Pinpoint the cell where the given text exists, returning its [x, y] midpoint coordinate. 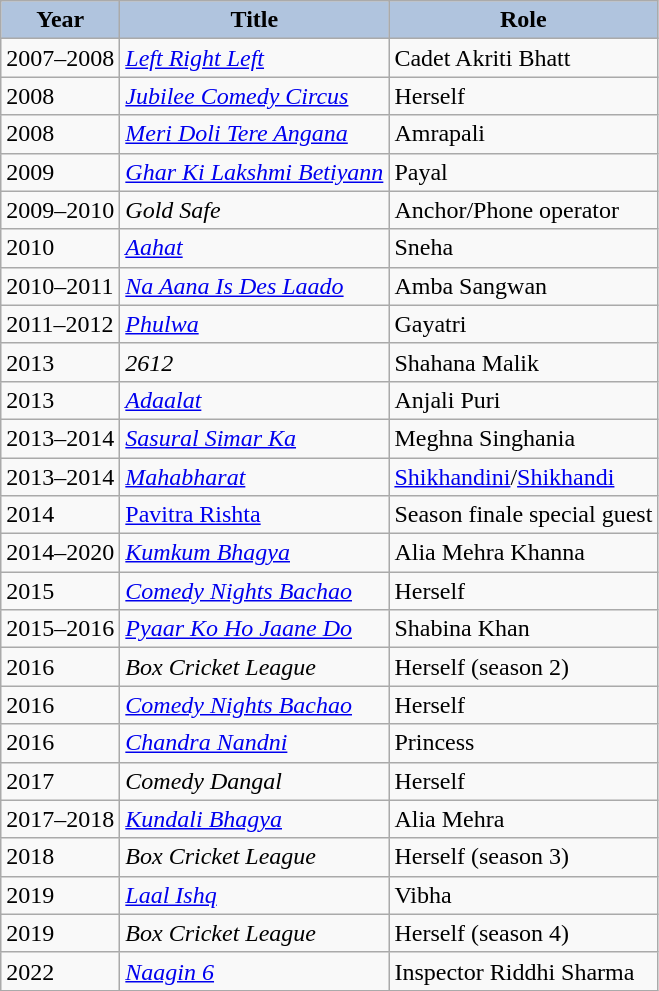
Adaalat [254, 400]
2017 [60, 781]
Ghar Ki Lakshmi Betiyann [254, 172]
2022 [60, 971]
Amrapali [524, 134]
Cadet Akriti Bhatt [524, 58]
Chandra Nandni [254, 743]
Payal [524, 172]
Title [254, 20]
Anjali Puri [524, 400]
2010–2011 [60, 286]
Shabina Khan [524, 629]
2011–2012 [60, 324]
2017–2018 [60, 819]
Gold Safe [254, 210]
Meghna Singhania [524, 438]
Aahat [254, 248]
Pavitra Rishta [254, 515]
Herself (season 4) [524, 933]
Vibha [524, 895]
Season finale special guest [524, 515]
2009–2010 [60, 210]
Left Right Left [254, 58]
2018 [60, 857]
Pyaar Ko Ho Jaane Do [254, 629]
Alia Mehra Khanna [524, 553]
Comedy Dangal [254, 781]
Gayatri [524, 324]
Shahana Malik [524, 362]
Phulwa [254, 324]
2612 [254, 362]
Meri Doli Tere Angana [254, 134]
Year [60, 20]
Herself (season 3) [524, 857]
Alia Mehra [524, 819]
Kundali Bhagya [254, 819]
Shikhandini/Shikhandi [524, 477]
Herself (season 2) [524, 667]
2009 [60, 172]
2014 [60, 515]
Princess [524, 743]
Naagin 6 [254, 971]
Mahabharat [254, 477]
Inspector Riddhi Sharma [524, 971]
Sasural Simar Ka [254, 438]
2010 [60, 248]
Na Aana Is Des Laado [254, 286]
Amba Sangwan [524, 286]
2007–2008 [60, 58]
2015–2016 [60, 629]
Jubilee Comedy Circus [254, 96]
Kumkum Bhagya [254, 553]
Laal Ishq [254, 895]
Sneha [524, 248]
Anchor/Phone operator [524, 210]
Role [524, 20]
2015 [60, 591]
2014–2020 [60, 553]
